Return [X, Y] of the center of cell containing provided text 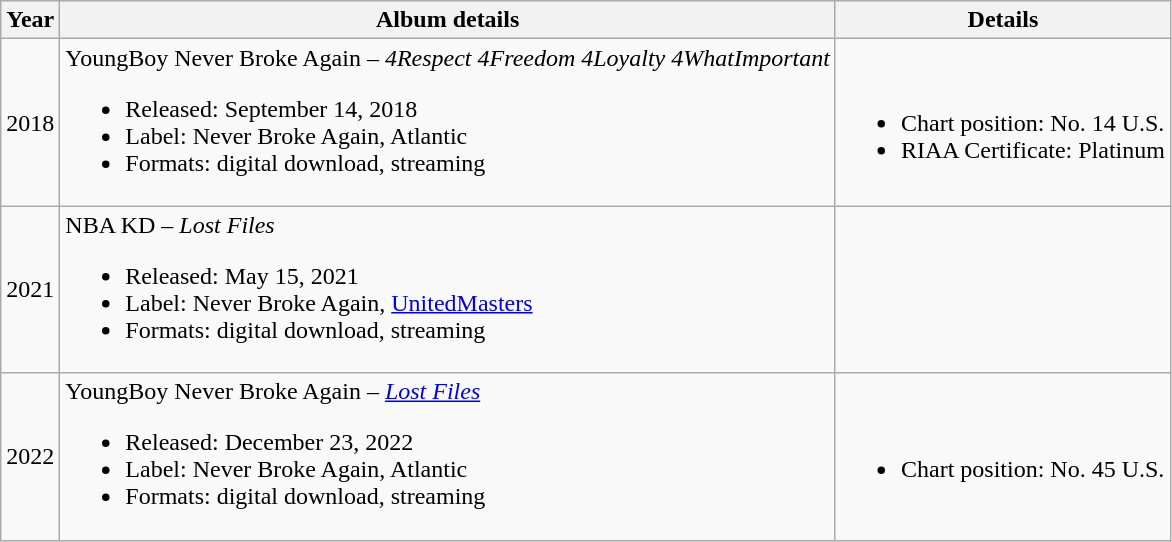
YoungBoy Never Broke Again – Lost FilesReleased: December 23, 2022Label: Never Broke Again, AtlanticFormats: digital download, streaming [448, 456]
Album details [448, 20]
NBA KD – Lost FilesReleased: May 15, 2021Label: Never Broke Again, UnitedMastersFormats: digital download, streaming [448, 290]
Chart position: No. 14 U.S.RIAA Certificate: Platinum [1002, 122]
Details [1002, 20]
2018 [30, 122]
2021 [30, 290]
Chart position: No. 45 U.S. [1002, 456]
2022 [30, 456]
Year [30, 20]
